Return the [X, Y] coordinate for the center point of the cell that contains the specified text.  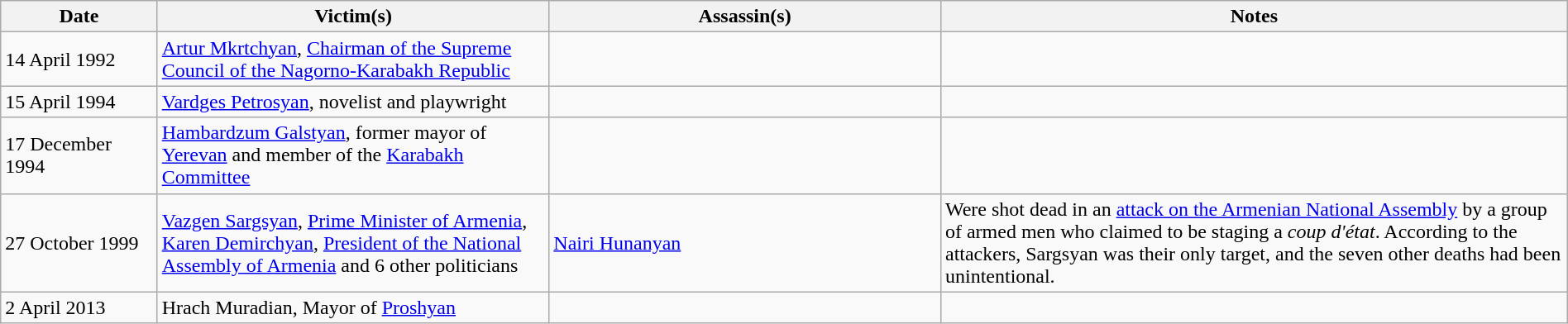
Hrach Muradian, Mayor of Proshyan [353, 307]
Notes [1254, 17]
17 December 1994 [79, 155]
Date [79, 17]
Artur Mkrtchyan, Chairman of the Supreme Council of the Nagorno-Karabakh Republic [353, 60]
Assassin(s) [745, 17]
15 April 1994 [79, 102]
Victim(s) [353, 17]
Vazgen Sargsyan, Prime Minister of Armenia, Karen Demirchyan, President of the National Assembly of Armenia and 6 other politicians [353, 243]
27 October 1999 [79, 243]
2 April 2013 [79, 307]
14 April 1992 [79, 60]
Hambardzum Galstyan, former mayor of Yerevan and member of the Karabakh Committee [353, 155]
Vardges Petrosyan, novelist and playwright [353, 102]
Nairi Hunanyan [745, 243]
